Identify which cell holds the provided text, then report its [X, Y] central coordinate. 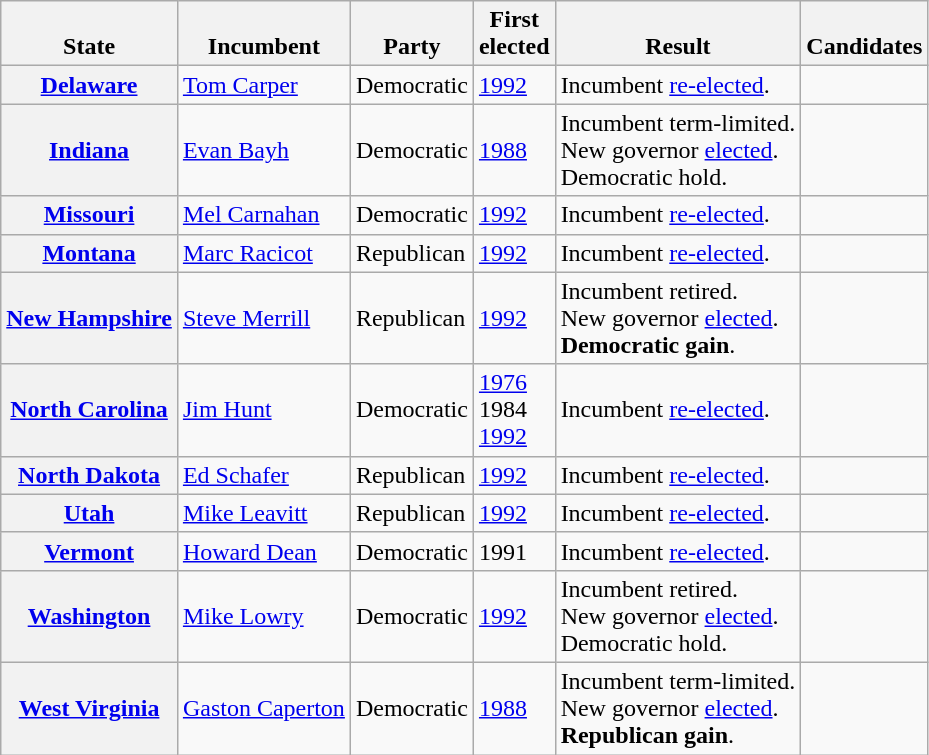
Candidates [864, 34]
Vermont [90, 551]
Tom Carper [264, 85]
North Dakota [90, 475]
Washington [90, 616]
North Carolina [90, 410]
Incumbent retired.New governor elected.Democratic hold. [678, 616]
State [90, 34]
Incumbent [264, 34]
1991 [514, 551]
Missouri [90, 215]
Incumbent retired.New governor elected.Democratic gain. [678, 318]
Gaston Caperton [264, 708]
Steve Merrill [264, 318]
Mike Leavitt [264, 513]
Montana [90, 253]
Marc Racicot [264, 253]
New Hampshire [90, 318]
West Virginia [90, 708]
Utah [90, 513]
Incumbent term-limited.New governor elected.Republican gain. [678, 708]
Mel Carnahan [264, 215]
Ed Schafer [264, 475]
Party [412, 34]
Evan Bayh [264, 150]
Mike Lowry [264, 616]
Jim Hunt [264, 410]
Firstelected [514, 34]
Howard Dean [264, 551]
Result [678, 34]
Incumbent term-limited.New governor elected.Democratic hold. [678, 150]
Delaware [90, 85]
19761984 1992 [514, 410]
Indiana [90, 150]
